For the text-containing cell, return its midpoint in (x, y) coordinate format. 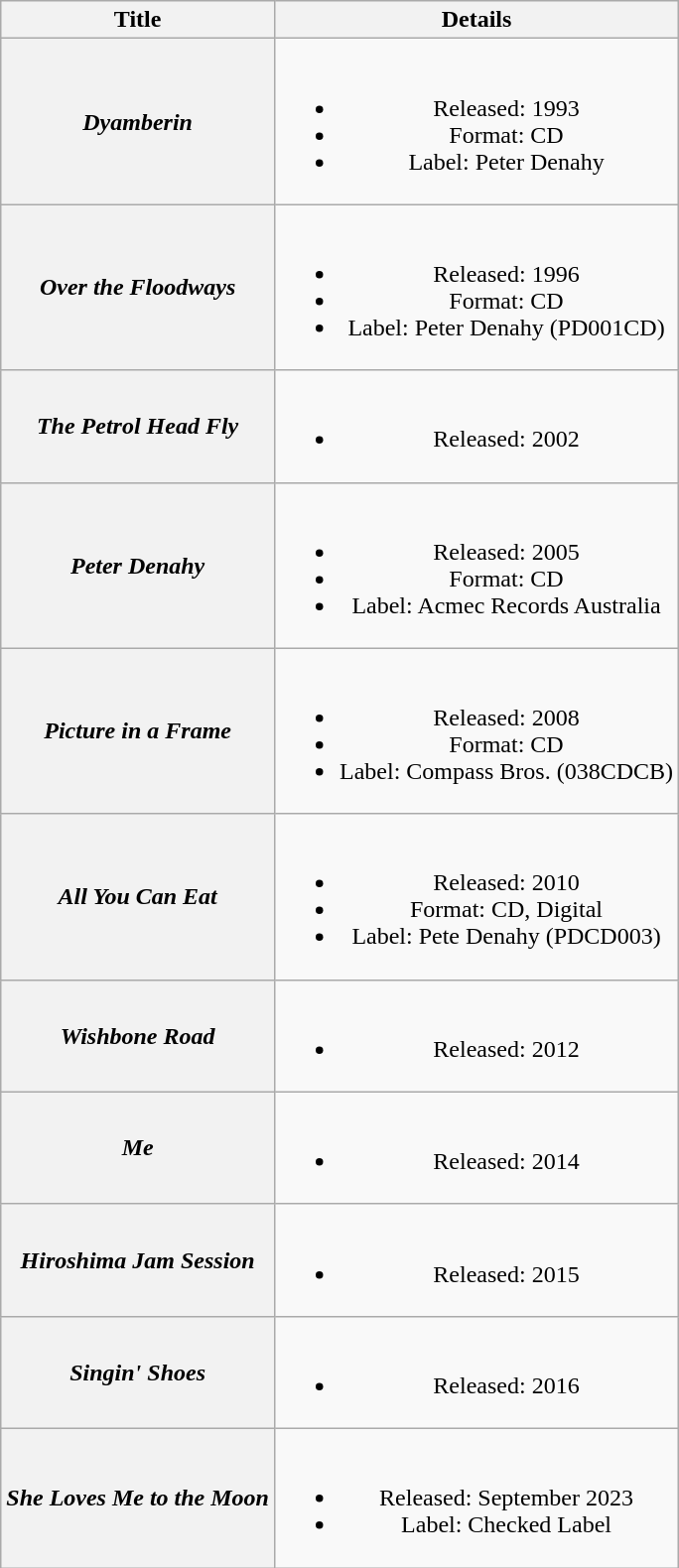
She Loves Me to the Moon (138, 1498)
Singin' Shoes (138, 1372)
Wishbone Road (138, 1036)
Released: 1993Format: CDLabel: Peter Denahy (476, 121)
All You Can Eat (138, 897)
Released: 1996Format: CDLabel: Peter Denahy (PD001CD) (476, 288)
Released: 2012 (476, 1036)
Over the Floodways (138, 288)
Details (476, 20)
Released: 2002 (476, 427)
Me (138, 1147)
Peter Denahy (138, 566)
Picture in a Frame (138, 730)
Released: September 2023Label: Checked Label (476, 1498)
Released: 2008Format: CDLabel: Compass Bros. (038CDCB) (476, 730)
Released: 2005Format: CDLabel: Acmec Records Australia (476, 566)
Title (138, 20)
Released: 2015 (476, 1260)
Dyamberin (138, 121)
Released: 2014 (476, 1147)
Released: 2016 (476, 1372)
Hiroshima Jam Session (138, 1260)
The Petrol Head Fly (138, 427)
Released: 2010Format: CD, DigitalLabel: Pete Denahy (PDCD003) (476, 897)
